Search for the cell housing the specified text and yield its (X, Y) center coordinate. 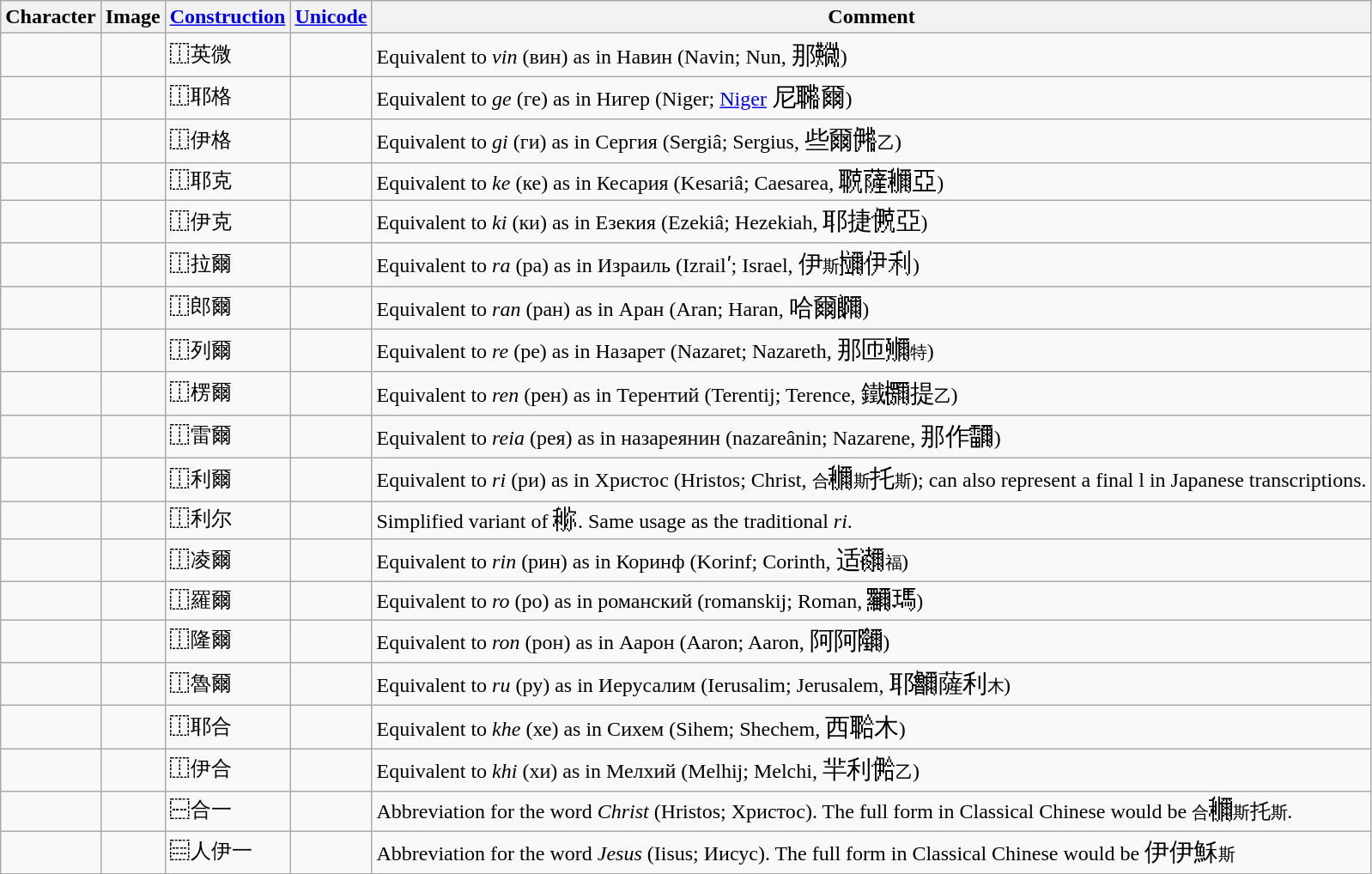
Abbreviation for the word Jesus (Iisus; Иисус). The full form in Classical Chinese would be 伊伊穌斯 (871, 853)
⿰凌爾 (228, 561)
⿱合一 (228, 811)
⿰伊合 (228, 770)
⿰楞爾 (228, 393)
Equivalent to ron (рон) as in Аарон (Aaron; Aaron, 阿阿鿧) (871, 641)
Equivalent to khi (хи) as in Мелхий (Melhij; Melchi, 羋利鿘乙) (871, 770)
Equivalent to ri (ри) as in Христос (Hristos; Christ, 合鿠斯托斯); can also represent a final l in Japanese transcriptions. (871, 479)
⿰利爾 (228, 479)
⿰耶克 (228, 181)
⿰伊克 (228, 222)
⿰列爾 (228, 350)
⿰雷爾 (228, 436)
⿰郎爾 (228, 307)
Equivalent to reia (рея) as in назареянин (nazareânin; Nazarene, 那作鿨) (871, 436)
⿰利尔 (228, 520)
Comment (871, 17)
Equivalent to khe (хе) as in Сихем (Sihem; Shechem, 西鿢木) (871, 727)
⿰伊格 (228, 141)
Abbreviation for the word Christ (Hristos; Христос). The full form in Classical Chinese would be 合鿠斯托斯. (871, 811)
Construction (228, 17)
Character (51, 17)
Equivalent to ra (ра) as in Израиль (Izrailʹ; Israel, 伊斯鿜伊利) (871, 264)
Simplified variant of 鿟. Same usage as the traditional ri. (871, 520)
⿳人伊一 (228, 853)
⿰羅爾 (228, 601)
Equivalent to re (ре) as in Назарет (Nazaret; Nazareth, 那匝鿞特) (871, 350)
⿰魯爾 (228, 684)
Image (132, 17)
⿰英微 (228, 55)
Equivalent to ru (ру) as in Иерусалим (Ierusalim; Jerusalem, 耶鿩薩利木) (871, 684)
Equivalent to ki (ки) as in Езекия (Ezekiâ; Hezekiah, 耶捷鿙亞) (871, 222)
Equivalent to ran (ран) as in Аран (Aran; Haran, 哈爾鿥) (871, 307)
Equivalent to rin (рин) as in Коринф (Korinf; Corinth, 适鿛福) (871, 561)
⿰耶格 (228, 98)
Equivalent to gi (ги) as in Сергия (Sergiâ; Sergius, 些爾鿚乙) (871, 141)
Equivalent to ren (рен) as in Терентий (Terentij; Terence, 鐵鿝提乙) (871, 393)
Equivalent to ge (ге) as in Нигер (Niger; Niger 尼鿤爾) (871, 98)
⿰隆爾 (228, 641)
Equivalent to vin (вин) as in Навин (Navin; Nun, 那鿦) (871, 55)
⿰拉爾 (228, 264)
⿰耶合 (228, 727)
Equivalent to ro (ро) as in романский (romanskij; Roman, 鿡瑪) (871, 601)
Equivalent to ke (ке) as in Кесария (Kesariâ; Caesarea, 鿣薩鿠亞) (871, 181)
Unicode (331, 17)
